Extract the [x, y] coordinate from the center of the cell holding the provided text.  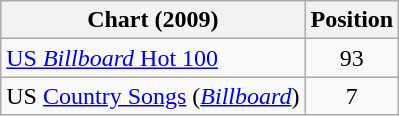
Position [352, 20]
US Billboard Hot 100 [153, 58]
93 [352, 58]
Chart (2009) [153, 20]
7 [352, 96]
US Country Songs (Billboard) [153, 96]
